Return [X, Y] of the center of cell containing provided text 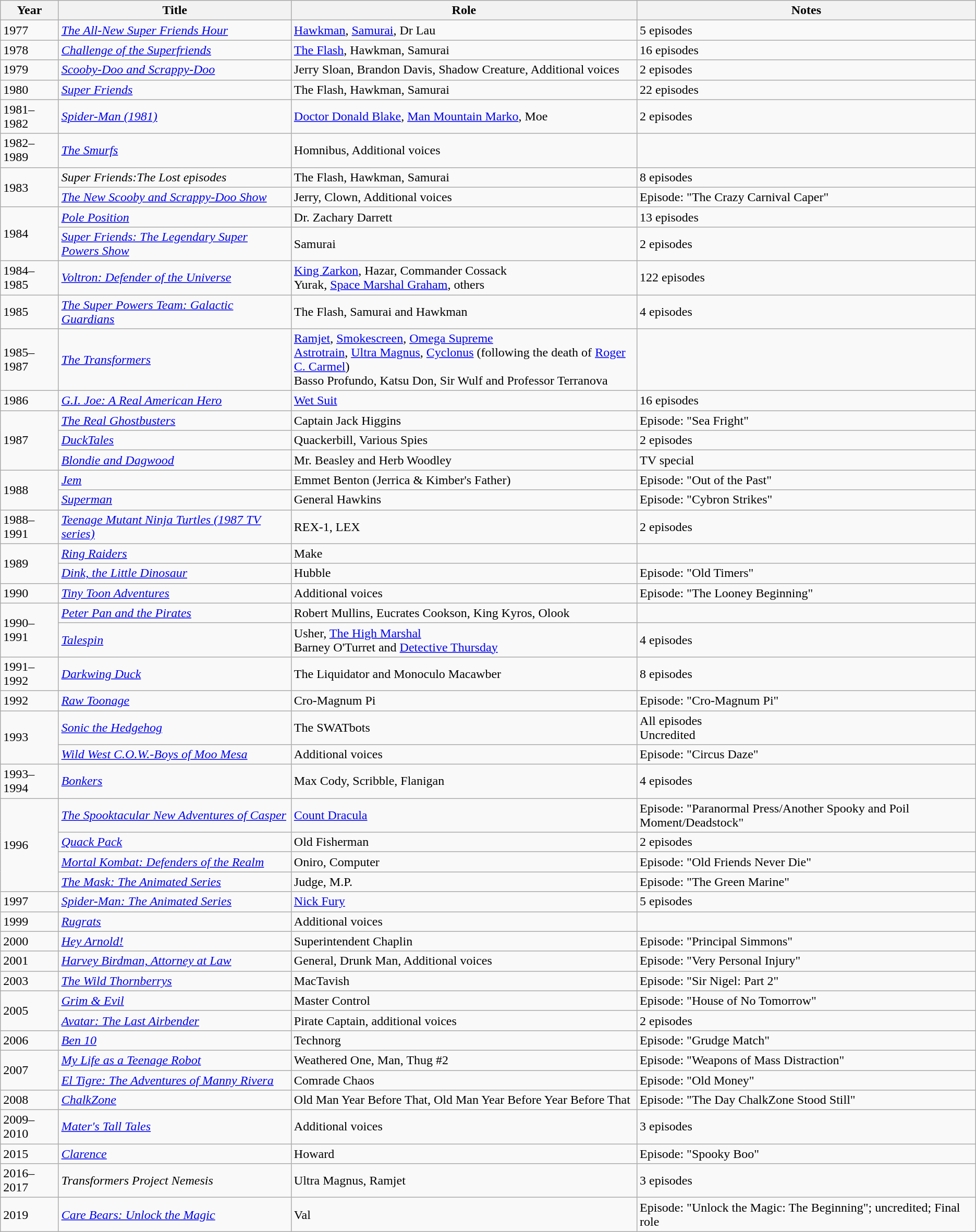
1996 [29, 845]
13 episodes [807, 217]
Scooby-Doo and Scrappy-Doo [175, 70]
DuckTales [175, 440]
Episode: "Old Friends Never Die" [807, 862]
Mortal Kombat: Defenders of the Realm [175, 862]
Episode: "Sir Nigel: Part 2" [807, 981]
1988–1991 [29, 526]
Wild West C.O.W.-Boys of Moo Mesa [175, 755]
El Tigre: The Adventures of Manny Rivera [175, 1080]
1977 [29, 30]
Cro-Magnum Pi [464, 700]
Challenge of the Superfriends [175, 50]
Care Bears: Unlock the Magic [175, 1214]
2005 [29, 1011]
MacTavish [464, 981]
Grim & Evil [175, 1001]
Jerry Sloan, Brandon Davis, Shadow Creature, Additional voices [464, 70]
Super Friends: The Legendary Super Powers Show [175, 244]
Nick Fury [464, 902]
1983 [29, 187]
Mater's Tall Tales [175, 1127]
Clarence [175, 1154]
The Mask: The Animated Series [175, 882]
Ben 10 [175, 1040]
The Real Ghostbusters [175, 421]
1989 [29, 563]
Episode: "The Looney Beginning" [807, 593]
1992 [29, 700]
2016–2017 [29, 1181]
Emmet Benton (Jerrica & Kimber's Father) [464, 480]
Tiny Toon Adventures [175, 593]
My Life as a Teenage Robot [175, 1060]
Episode: "Circus Daze" [807, 755]
General Hawkins [464, 500]
Voltron: Defender of the Universe [175, 277]
1984 [29, 233]
General, Drunk Man, Additional voices [464, 961]
Episode: "Old Money" [807, 1080]
Teenage Mutant Ninja Turtles (1987 TV series) [175, 526]
1988 [29, 490]
The Smurfs [175, 150]
1993 [29, 738]
Avatar: The Last Airbender [175, 1020]
1980 [29, 90]
122 episodes [807, 277]
G.I. Joe: A Real American Hero [175, 401]
The SWATbots [464, 728]
Episode: "Principal Simmons" [807, 941]
1990–1991 [29, 630]
Harvey Birdman, Attorney at Law [175, 961]
The Wild Thornberrys [175, 981]
The New Scooby and Scrappy-Doo Show [175, 197]
Role [464, 10]
Homnibus, Additional voices [464, 150]
2000 [29, 941]
Ring Raiders [175, 553]
2015 [29, 1154]
1990 [29, 593]
Peter Pan and the Pirates [175, 613]
Doctor Donald Blake, Man Mountain Marko, Moe [464, 117]
1993–1994 [29, 782]
Wet Suit [464, 401]
TV special [807, 460]
Episode: "House of No Tomorrow" [807, 1001]
Episode: "Weapons of Mass Distraction" [807, 1060]
Episode: "The Crazy Carnival Caper" [807, 197]
22 episodes [807, 90]
Max Cody, Scribble, Flanigan [464, 782]
Episode: "Spooky Boo" [807, 1154]
Episode: "Very Personal Injury" [807, 961]
Ultra Magnus, Ramjet [464, 1181]
1979 [29, 70]
REX-1, LEX [464, 526]
Pole Position [175, 217]
Quackerbill, Various Spies [464, 440]
1985 [29, 312]
Superintendent Chaplin [464, 941]
Old Fisherman [464, 842]
2008 [29, 1100]
1991–1992 [29, 673]
The Super Powers Team: Galactic Guardians [175, 312]
Darkwing Duck [175, 673]
Quack Pack [175, 842]
Dr. Zachary Darrett [464, 217]
The Transformers [175, 360]
2001 [29, 961]
1999 [29, 921]
The All-New Super Friends Hour [175, 30]
Rugrats [175, 921]
Talespin [175, 640]
2007 [29, 1070]
1986 [29, 401]
1978 [29, 50]
Mr. Beasley and Herb Woodley [464, 460]
The Liquidator and Monoculo Macawber [464, 673]
The Flash, Samurai and Hawkman [464, 312]
Technorg [464, 1040]
Weathered One, Man, Thug #2 [464, 1060]
1985–1987 [29, 360]
Super Friends:The Lost episodes [175, 177]
Episode: "Paranormal Press/Another Spooky and Poil Moment/Deadstock" [807, 815]
Episode: "The Day ChalkZone Stood Still" [807, 1100]
Usher, The High Marshal Barney O'Turret and Detective Thursday [464, 640]
The Spooktacular New Adventures of Casper [175, 815]
2019 [29, 1214]
Raw Toonage [175, 700]
1982–1989 [29, 150]
1997 [29, 902]
Hawkman, Samurai, Dr Lau [464, 30]
ChalkZone [175, 1100]
Spider-Man: The Animated Series [175, 902]
Sonic the Hedgehog [175, 728]
Hey Arnold! [175, 941]
All episodes Uncredited [807, 728]
2006 [29, 1040]
Super Friends [175, 90]
Spider-Man (1981) [175, 117]
Episode: "Old Timers" [807, 573]
Superman [175, 500]
Hubble [464, 573]
Comrade Chaos [464, 1080]
Episode: "Unlock the Magic: The Beginning"; uncredited; Final role [807, 1214]
1987 [29, 440]
Episode: "Cybron Strikes" [807, 500]
Episode: "Out of the Past" [807, 480]
Pirate Captain, additional voices [464, 1020]
Make [464, 553]
Transformers Project Nemesis [175, 1181]
Judge, M.P. [464, 882]
Bonkers [175, 782]
Master Control [464, 1001]
Notes [807, 10]
Robert Mullins, Eucrates Cookson, King Kyros, Olook [464, 613]
Samurai [464, 244]
Episode: "Sea Fright" [807, 421]
Episode: "The Green Marine" [807, 882]
1984–1985 [29, 277]
2003 [29, 981]
Blondie and Dagwood [175, 460]
Val [464, 1214]
Year [29, 10]
Episode: "Grudge Match" [807, 1040]
Jem [175, 480]
Dink, the Little Dinosaur [175, 573]
Oniro, Computer [464, 862]
Jerry, Clown, Additional voices [464, 197]
Captain Jack Higgins [464, 421]
Howard [464, 1154]
King Zarkon, Hazar, Commander Cossack Yurak, Space Marshal Graham, others [464, 277]
1981–1982 [29, 117]
Old Man Year Before That, Old Man Year Before Year Before That [464, 1100]
Episode: "Cro-Magnum Pi" [807, 700]
Title [175, 10]
Count Dracula [464, 815]
2009–2010 [29, 1127]
